Provide the [x, y] coordinate of the cell's center where the given text is located.  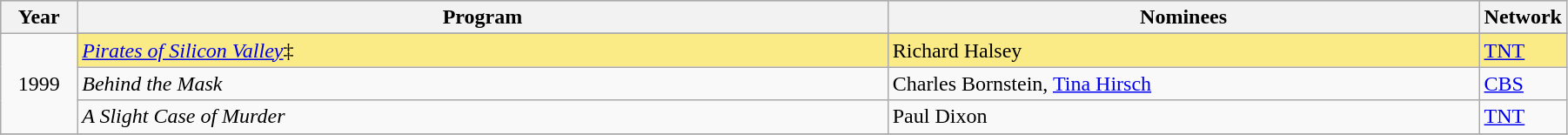
1999 [39, 84]
Network [1523, 17]
Richard Halsey [1183, 51]
Year [39, 17]
Charles Bornstein, Tina Hirsch [1183, 84]
Nominees [1183, 17]
A Slight Case of Murder [483, 117]
Behind the Mask [483, 84]
Pirates of Silicon Valley‡ [483, 51]
Program [483, 17]
CBS [1523, 84]
Paul Dixon [1183, 117]
